Return the [x, y] coordinate for the center point of the cell that contains the specified text.  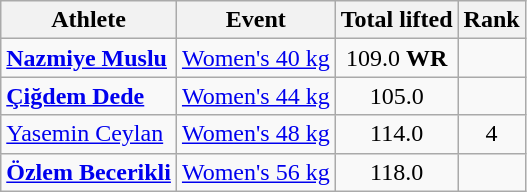
Women's 56 kg [256, 172]
Women's 48 kg [256, 134]
Nazmiye Muslu [89, 58]
4 [492, 134]
118.0 [396, 172]
Athlete [89, 20]
Rank [492, 20]
Çiğdem Dede [89, 96]
109.0 WR [396, 58]
Women's 44 kg [256, 96]
105.0 [396, 96]
114.0 [396, 134]
Yasemin Ceylan [89, 134]
Event [256, 20]
Women's 40 kg [256, 58]
Özlem Becerikli [89, 172]
Total lifted [396, 20]
